Return the [x, y] coordinate for the center point of the cell that contains the specified text.  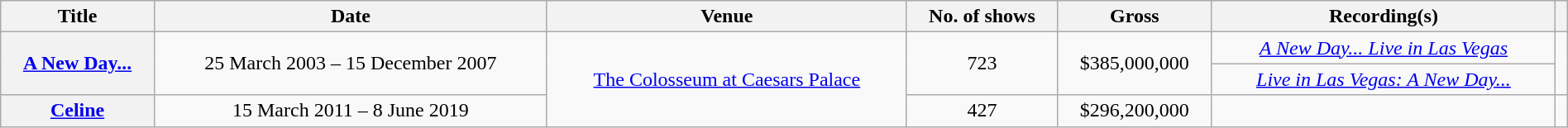
Title [78, 17]
$385,000,000 [1135, 64]
25 March 2003 – 15 December 2007 [351, 64]
15 March 2011 – 8 June 2019 [351, 111]
Recording(s) [1384, 17]
Live in Las Vegas: A New Day... [1384, 79]
Venue [726, 17]
427 [982, 111]
A New Day... Live in Las Vegas [1384, 48]
Celine [78, 111]
The Colosseum at Caesars Palace [726, 79]
723 [982, 64]
Date [351, 17]
Gross [1135, 17]
A New Day... [78, 64]
No. of shows [982, 17]
$296,200,000 [1135, 111]
